Capture the cell that displays the provided text and extract its [x, y] central coordinate. 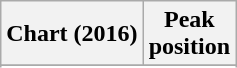
Peak position [189, 34]
Chart (2016) [72, 34]
